Determine the (x, y) coordinate at the center of the cell enclosing the given text.  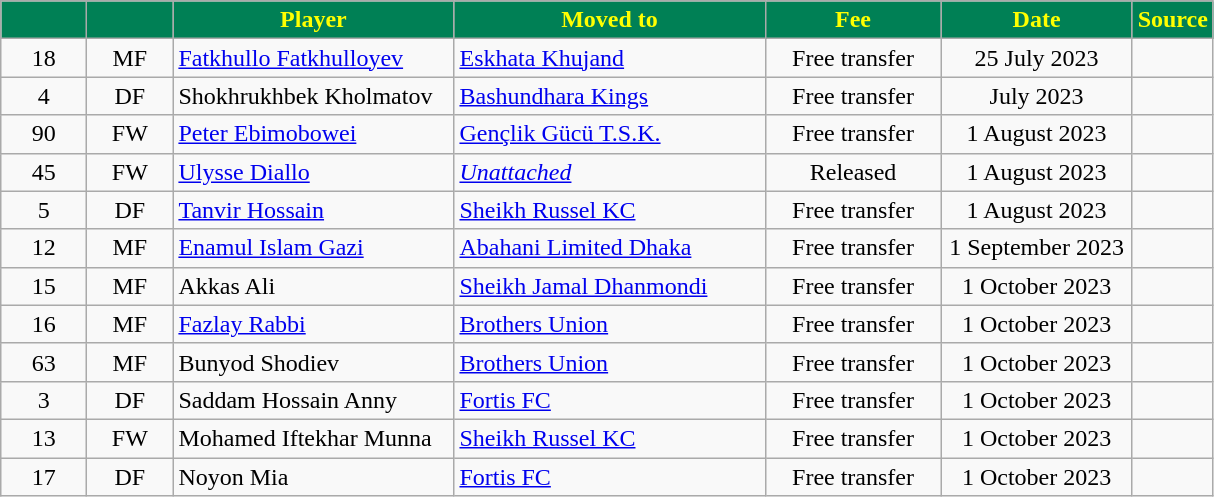
90 (44, 134)
Eskhata Khujand (610, 58)
Moved to (610, 20)
Mohamed Iftekhar Munna (314, 438)
17 (44, 477)
3 (44, 400)
45 (44, 172)
Released (853, 172)
16 (44, 324)
Noyon Mia (314, 477)
Fatkhullo Fatkhulloyev (314, 58)
5 (44, 210)
Date (1036, 20)
Source (1172, 20)
Saddam Hossain Anny (314, 400)
July 2023 (1036, 96)
Bashundhara Kings (610, 96)
Shokhrukhbek Kholmatov (314, 96)
Fee (853, 20)
12 (44, 248)
1 September 2023 (1036, 248)
Fazlay Rabbi (314, 324)
Bunyod Shodiev (314, 362)
Unattached (610, 172)
Ulysse Diallo (314, 172)
Gençlik Gücü T.S.K. (610, 134)
63 (44, 362)
Abahani Limited Dhaka (610, 248)
Tanvir Hossain (314, 210)
4 (44, 96)
Player (314, 20)
Peter Ebimobowei (314, 134)
25 July 2023 (1036, 58)
15 (44, 286)
18 (44, 58)
Akkas Ali (314, 286)
Sheikh Jamal Dhanmondi (610, 286)
Enamul Islam Gazi (314, 248)
13 (44, 438)
